Return the (x, y) coordinate for the center point of the cell that contains the specified text.  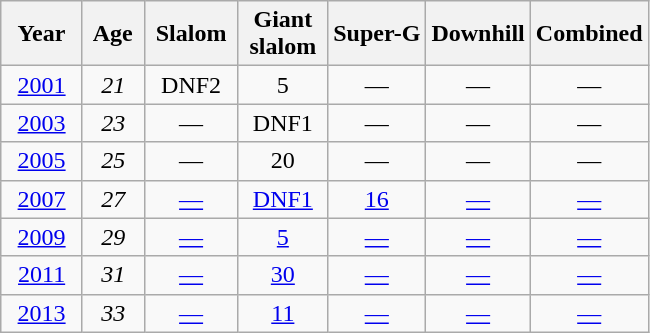
Downhill (478, 34)
2011 (42, 275)
2013 (42, 313)
Age (113, 34)
16 (377, 199)
Giant slalom (283, 34)
30 (283, 275)
21 (113, 85)
Year (42, 34)
Slalom (191, 34)
11 (283, 313)
23 (113, 123)
Combined (589, 34)
29 (113, 237)
25 (113, 161)
Super-G (377, 34)
33 (113, 313)
31 (113, 275)
2009 (42, 237)
DNF2 (191, 85)
2001 (42, 85)
2003 (42, 123)
20 (283, 161)
27 (113, 199)
2005 (42, 161)
2007 (42, 199)
